Output the (X, Y) coordinate of the center of the cell containing the given text.  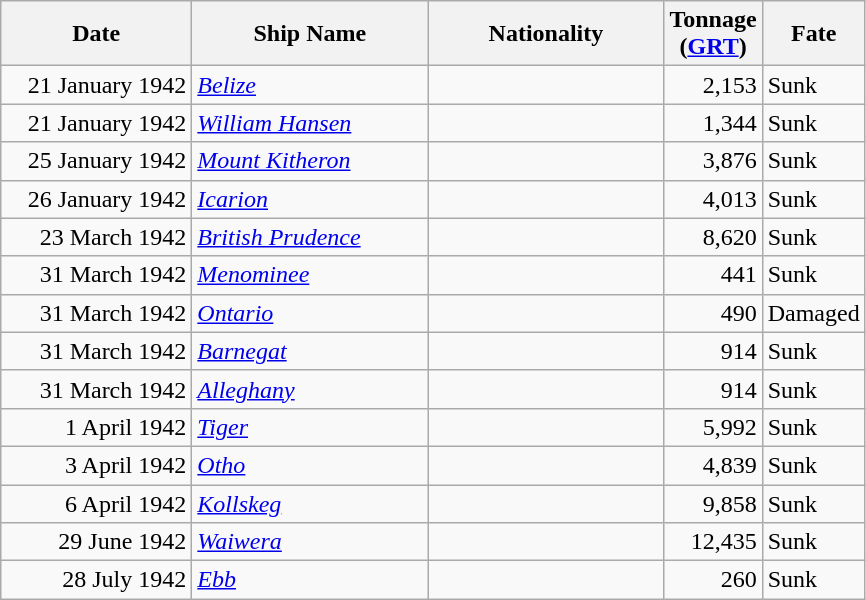
Barnegat (310, 351)
4,839 (713, 465)
Fate (814, 34)
Menominee (310, 275)
Belize (310, 85)
Tonnage(GRT) (713, 34)
Tiger (310, 427)
28 July 1942 (96, 580)
Icarion (310, 199)
25 January 1942 (96, 161)
Otho (310, 465)
260 (713, 580)
12,435 (713, 542)
4,013 (713, 199)
1 April 1942 (96, 427)
490 (713, 313)
Nationality (546, 34)
8,620 (713, 237)
William Hansen (310, 123)
British Prudence (310, 237)
26 January 1942 (96, 199)
441 (713, 275)
1,344 (713, 123)
3,876 (713, 161)
29 June 1942 (96, 542)
5,992 (713, 427)
23 March 1942 (96, 237)
Damaged (814, 313)
3 April 1942 (96, 465)
Kollskeg (310, 503)
Mount Kitheron (310, 161)
6 April 1942 (96, 503)
Alleghany (310, 389)
9,858 (713, 503)
Ebb (310, 580)
Ship Name (310, 34)
2,153 (713, 85)
Waiwera (310, 542)
Ontario (310, 313)
Date (96, 34)
